Find where the given text appears and provide that cell's center as (x, y) coordinate. 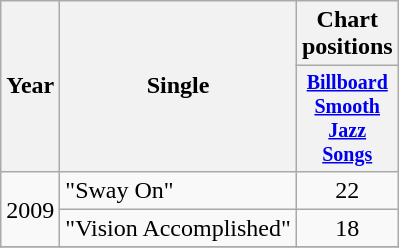
Billboard Smooth Jazz Songs (347, 118)
22 (347, 190)
"Sway On" (178, 190)
Single (178, 86)
18 (347, 228)
2009 (30, 209)
"Vision Accomplished" (178, 228)
Year (30, 86)
Chart positions (347, 34)
